Find where the given text appears and provide that cell's center as [x, y] coordinate. 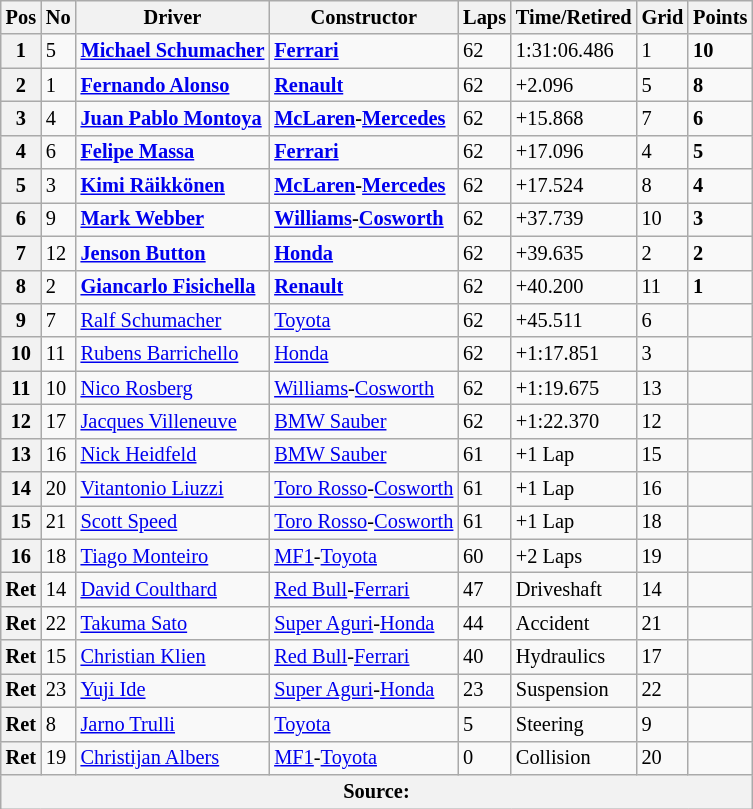
Mark Webber [173, 219]
Grid [663, 17]
+2.096 [574, 85]
Jenson Button [173, 253]
Nico Rosberg [173, 388]
Driveshaft [574, 589]
Kimi Räikkönen [173, 186]
Constructor [364, 17]
Fernando Alonso [173, 85]
Source: [376, 791]
+45.511 [574, 320]
+17.524 [574, 186]
Ralf Schumacher [173, 320]
Jarno Trulli [173, 724]
Jacques Villeneuve [173, 421]
+1:22.370 [574, 421]
Driver [173, 17]
Steering [574, 724]
Nick Heidfeld [173, 455]
44 [484, 623]
Accident [574, 623]
+1:17.851 [574, 354]
Yuji Ide [173, 690]
0 [484, 758]
60 [484, 556]
+17.096 [574, 152]
+40.200 [574, 287]
Vitantonio Liuzzi [173, 489]
Pos [21, 17]
47 [484, 589]
+2 Laps [574, 556]
Christijan Albers [173, 758]
Juan Pablo Montoya [173, 118]
+15.868 [574, 118]
Laps [484, 17]
Rubens Barrichello [173, 354]
David Coulthard [173, 589]
Time/Retired [574, 17]
+1:19.675 [574, 388]
1:31:06.486 [574, 51]
Collision [574, 758]
Takuma Sato [173, 623]
Giancarlo Fisichella [173, 287]
Michael Schumacher [173, 51]
Christian Klien [173, 657]
+39.635 [574, 253]
Hydraulics [574, 657]
Suspension [574, 690]
Points [720, 17]
No [58, 17]
Scott Speed [173, 522]
40 [484, 657]
Tiago Monteiro [173, 556]
+37.739 [574, 219]
Felipe Massa [173, 152]
